From the cell containing the given text, extract its center point as [x, y] coordinate. 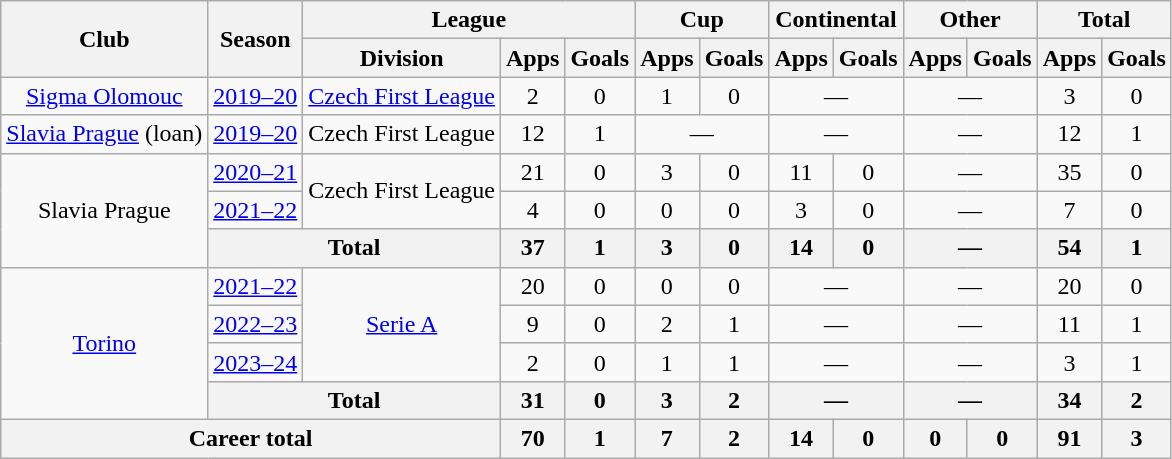
37 [532, 248]
4 [532, 210]
21 [532, 172]
34 [1069, 400]
2023–24 [256, 362]
Serie A [402, 324]
Slavia Prague (loan) [104, 134]
9 [532, 324]
Torino [104, 343]
54 [1069, 248]
2020–21 [256, 172]
70 [532, 438]
Career total [251, 438]
Division [402, 58]
Club [104, 39]
Cup [702, 20]
Season [256, 39]
2022–23 [256, 324]
31 [532, 400]
League [469, 20]
Other [970, 20]
91 [1069, 438]
Continental [836, 20]
35 [1069, 172]
Slavia Prague [104, 210]
Sigma Olomouc [104, 96]
